For the text-containing cell, return its midpoint in [X, Y] coordinate format. 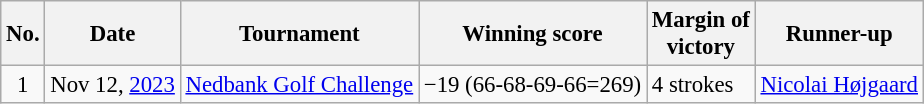
1 [23, 85]
Winning score [532, 34]
No. [23, 34]
Nov 12, 2023 [112, 85]
Tournament [299, 34]
Runner-up [839, 34]
Date [112, 34]
Margin ofvictory [700, 34]
Nedbank Golf Challenge [299, 85]
−19 (66-68-69-66=269) [532, 85]
4 strokes [700, 85]
Nicolai Højgaard [839, 85]
